Find where the given text appears and provide that cell's center as (x, y) coordinate. 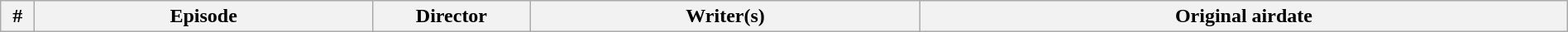
Director (452, 16)
Original airdate (1244, 16)
Episode (203, 16)
Writer(s) (724, 16)
# (18, 16)
